Return the [X, Y] coordinate for the center point of the cell that contains the specified text.  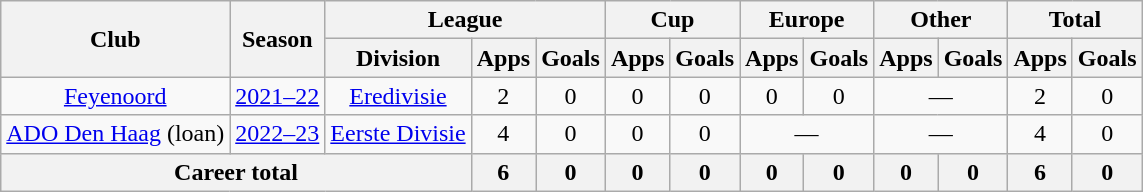
Other [941, 20]
Eredivisie [398, 96]
Cup [672, 20]
Club [116, 39]
Eerste Divisie [398, 134]
Europe [807, 20]
Season [278, 39]
Career total [236, 172]
2022–23 [278, 134]
Division [398, 58]
League [466, 20]
ADO Den Haag (loan) [116, 134]
Total [1075, 20]
Feyenoord [116, 96]
2021–22 [278, 96]
